Pinpoint the cell where the given text exists, returning its (x, y) midpoint coordinate. 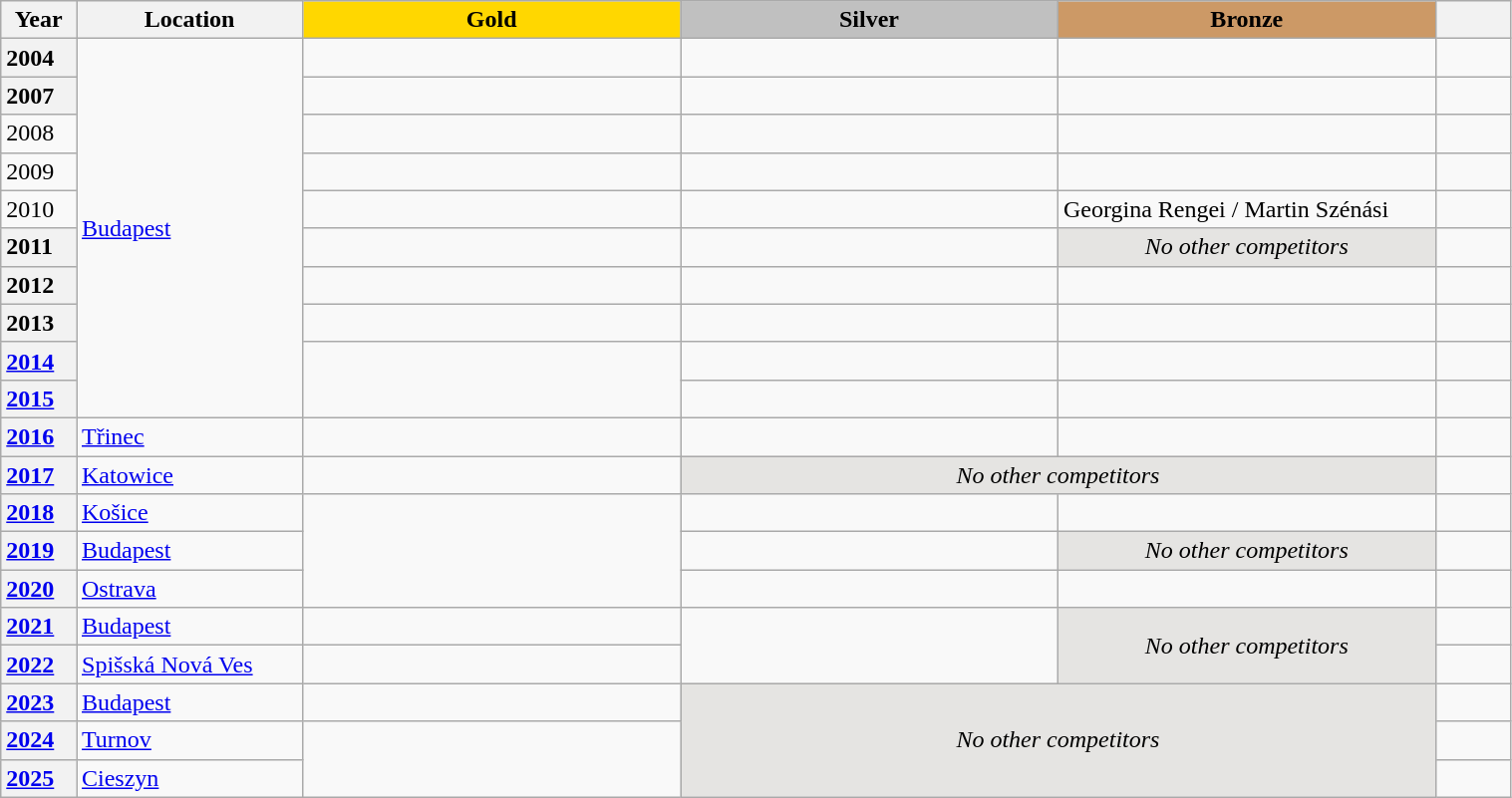
2018 (39, 513)
Turnov (189, 740)
2019 (39, 551)
Bronze (1246, 20)
Košice (189, 513)
2013 (39, 323)
2021 (39, 627)
Katowice (189, 475)
Gold (492, 20)
2012 (39, 285)
Cieszyn (189, 778)
2025 (39, 778)
2008 (39, 133)
2011 (39, 247)
Silver (869, 20)
2004 (39, 58)
2017 (39, 475)
Ostrava (189, 589)
Spišská Nová Ves (189, 665)
2024 (39, 740)
2023 (39, 702)
2009 (39, 171)
Třinec (189, 436)
2010 (39, 209)
2015 (39, 399)
2022 (39, 665)
2014 (39, 361)
Georgina Rengei / Martin Szénási (1246, 209)
2016 (39, 436)
Location (189, 20)
2007 (39, 96)
Year (39, 20)
2020 (39, 589)
